For the text-containing cell, return its midpoint in (X, Y) coordinate format. 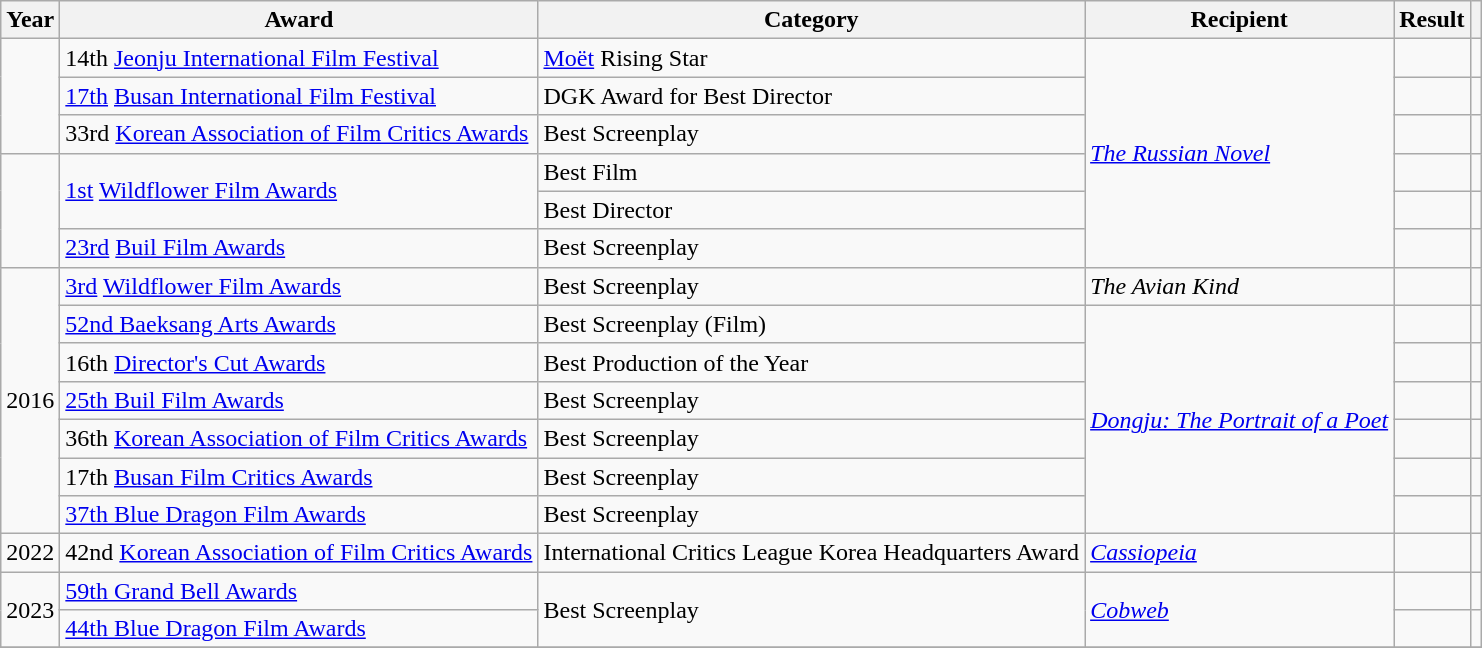
25th Buil Film Awards (299, 400)
The Russian Novel (1240, 153)
52nd Baeksang Arts Awards (299, 324)
1st Wildflower Film Awards (299, 191)
59th Grand Bell Awards (299, 591)
16th Director's Cut Awards (299, 362)
3rd Wildflower Film Awards (299, 286)
33rd Korean Association of Film Critics Awards (299, 134)
44th Blue Dragon Film Awards (299, 629)
2023 (30, 610)
37th Blue Dragon Film Awards (299, 515)
The Avian Kind (1240, 286)
Category (812, 20)
2016 (30, 400)
Dongju: The Portrait of a Poet (1240, 419)
Cassiopeia (1240, 553)
Recipient (1240, 20)
17th Busan International Film Festival (299, 96)
Best Screenplay (Film) (812, 324)
14th Jeonju International Film Festival (299, 58)
2022 (30, 553)
42nd Korean Association of Film Critics Awards (299, 553)
Best Production of the Year (812, 362)
Moët Rising Star (812, 58)
International Critics League Korea Headquarters Award (812, 553)
36th Korean Association of Film Critics Awards (299, 438)
17th Busan Film Critics Awards (299, 477)
Result (1432, 20)
Best Director (812, 210)
DGK Award for Best Director (812, 96)
23rd Buil Film Awards (299, 248)
Best Film (812, 172)
Year (30, 20)
Cobweb (1240, 610)
Award (299, 20)
